From the cell containing the given text, extract its center point as [x, y] coordinate. 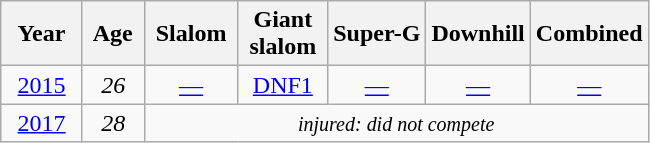
Age [113, 34]
Super-G [377, 34]
Downhill [478, 34]
Giant slalom [283, 34]
DNF1 [283, 85]
2017 [42, 123]
Slalom [191, 34]
Year [42, 34]
Combined [589, 34]
28 [113, 123]
2015 [42, 85]
26 [113, 85]
injured: did not compete [396, 123]
